Locate the cell with the specified text and output its (X, Y) center coordinate. 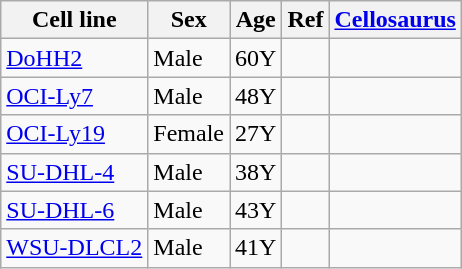
48Y (256, 96)
Cell line (74, 20)
SU-DHL-6 (74, 210)
41Y (256, 248)
43Y (256, 210)
SU-DHL-4 (74, 172)
DoHH2 (74, 58)
Female (189, 134)
38Y (256, 172)
Ref (306, 20)
Age (256, 20)
27Y (256, 134)
WSU-DLCL2 (74, 248)
Sex (189, 20)
OCI-Ly19 (74, 134)
OCI-Ly7 (74, 96)
60Y (256, 58)
Cellosaurus (395, 20)
